Extract the (X, Y) coordinate from the center of the cell holding the provided text.  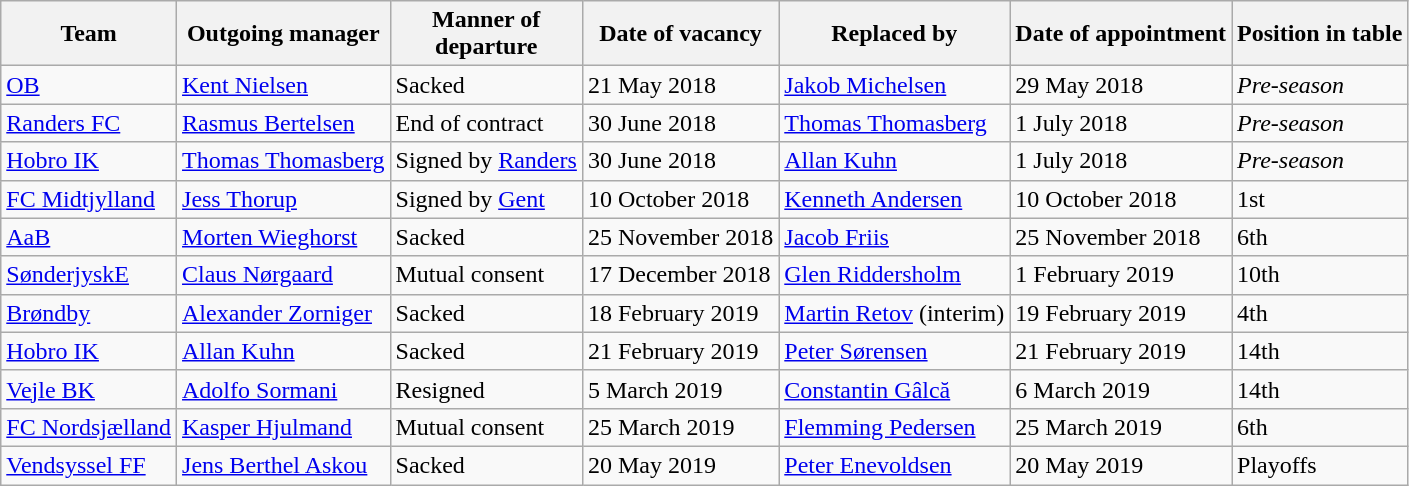
FC Midtjylland (89, 199)
Kenneth Andersen (894, 199)
Date of vacancy (680, 34)
Team (89, 34)
Alexander Zorniger (284, 313)
Rasmus Bertelsen (284, 123)
Playoffs (1320, 465)
Signed by Randers (486, 161)
Randers FC (89, 123)
19 February 2019 (1121, 313)
Jens Berthel Askou (284, 465)
Claus Nørgaard (284, 275)
29 May 2018 (1121, 85)
Brøndby (89, 313)
End of contract (486, 123)
OB (89, 85)
10th (1320, 275)
Date of appointment (1121, 34)
Peter Sørensen (894, 351)
Replaced by (894, 34)
Jacob Friis (894, 237)
5 March 2019 (680, 389)
21 May 2018 (680, 85)
Manner ofdeparture (486, 34)
4th (1320, 313)
Martin Retov (interim) (894, 313)
1 February 2019 (1121, 275)
6 March 2019 (1121, 389)
Kasper Hjulmand (284, 427)
Vendsyssel FF (89, 465)
Jakob Michelsen (894, 85)
18 February 2019 (680, 313)
1st (1320, 199)
Adolfo Sormani (284, 389)
Flemming Pedersen (894, 427)
Signed by Gent (486, 199)
SønderjyskE (89, 275)
Outgoing manager (284, 34)
Resigned (486, 389)
Jess Thorup (284, 199)
Position in table (1320, 34)
Glen Riddersholm (894, 275)
17 December 2018 (680, 275)
FC Nordsjælland (89, 427)
Vejle BK (89, 389)
Kent Nielsen (284, 85)
Peter Enevoldsen (894, 465)
Constantin Gâlcă (894, 389)
AaB (89, 237)
Morten Wieghorst (284, 237)
